Search for the cell housing the specified text and yield its (X, Y) center coordinate. 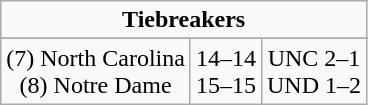
UNC 2–1UND 1–2 (314, 72)
14–1415–15 (226, 72)
Tiebreakers (184, 20)
(7) North Carolina(8) Notre Dame (96, 72)
